Return (x, y) of the center of cell containing provided text 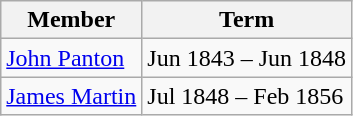
Member (72, 20)
Jun 1843 – Jun 1848 (247, 58)
Term (247, 20)
Jul 1848 – Feb 1856 (247, 96)
James Martin (72, 96)
John Panton (72, 58)
